Return the [X, Y] coordinate for the center point of the cell that contains the specified text.  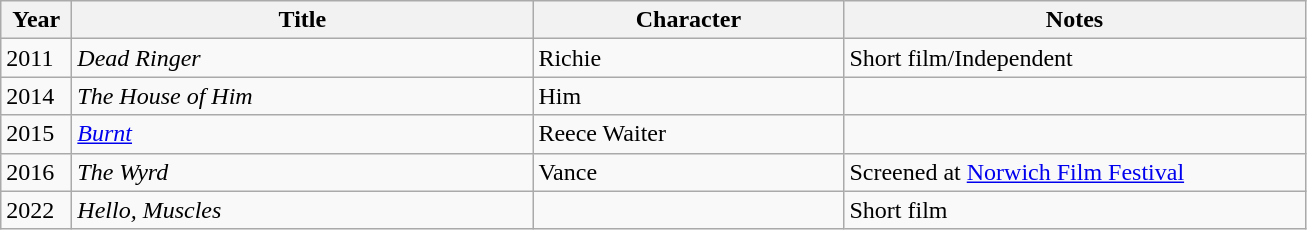
Character [688, 20]
Notes [1074, 20]
2011 [36, 58]
Hello, Muscles [302, 210]
2015 [36, 134]
Vance [688, 172]
2014 [36, 96]
Dead Ringer [302, 58]
The Wyrd [302, 172]
Him [688, 96]
Screened at Norwich Film Festival [1074, 172]
Year [36, 20]
Short film [1074, 210]
2022 [36, 210]
2016 [36, 172]
Burnt [302, 134]
Reece Waiter [688, 134]
Title [302, 20]
Short film/Independent [1074, 58]
The House of Him [302, 96]
Richie [688, 58]
